Detect which cell encompasses the target text, then output its (x, y) center coordinate. 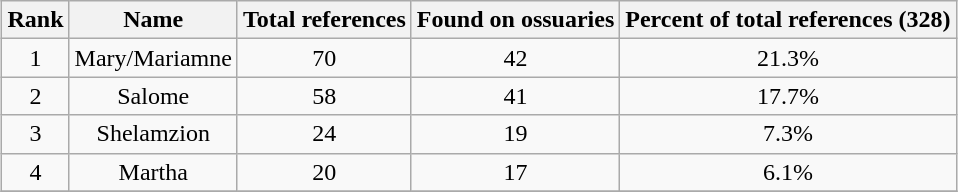
24 (324, 134)
7.3% (788, 134)
Total references (324, 20)
41 (515, 96)
17 (515, 172)
Mary/Mariamne (153, 58)
3 (36, 134)
6.1% (788, 172)
Salome (153, 96)
58 (324, 96)
70 (324, 58)
Martha (153, 172)
1 (36, 58)
42 (515, 58)
19 (515, 134)
Rank (36, 20)
17.7% (788, 96)
20 (324, 172)
21.3% (788, 58)
4 (36, 172)
Found on ossuaries (515, 20)
Name (153, 20)
2 (36, 96)
Percent of total references (328) (788, 20)
Shelamzion (153, 134)
